Find where the given text appears and provide that cell's center as [X, Y] coordinate. 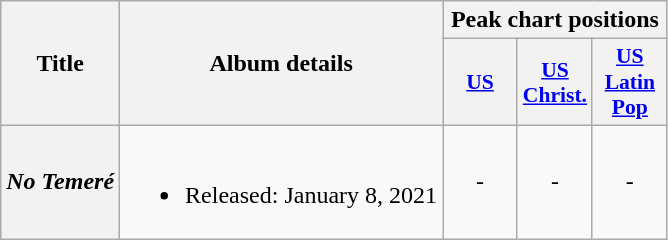
USChrist. [554, 82]
Album details [282, 64]
Peak chart positions [556, 20]
Title [60, 64]
No Temeré [60, 182]
US [480, 82]
US Latin Pop [630, 82]
Released: January 8, 2021 [282, 182]
